Pinpoint the cell where the given text exists, returning its [X, Y] midpoint coordinate. 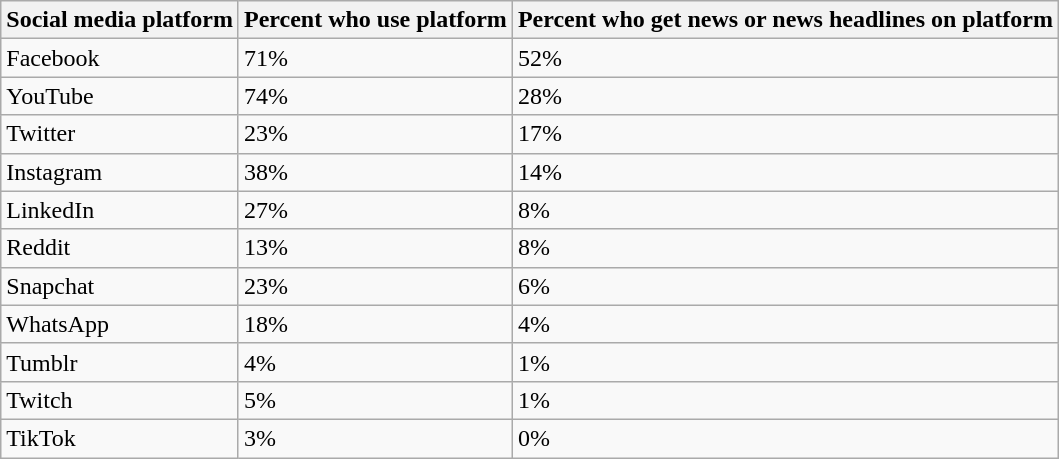
18% [375, 324]
Snapchat [120, 286]
71% [375, 58]
6% [785, 286]
0% [785, 438]
Twitch [120, 400]
3% [375, 438]
Reddit [120, 248]
Tumblr [120, 362]
74% [375, 96]
Instagram [120, 172]
17% [785, 134]
TikTok [120, 438]
Facebook [120, 58]
Percent who use platform [375, 20]
5% [375, 400]
14% [785, 172]
LinkedIn [120, 210]
Twitter [120, 134]
Social media platform [120, 20]
13% [375, 248]
28% [785, 96]
38% [375, 172]
Percent who get news or news headlines on platform [785, 20]
WhatsApp [120, 324]
YouTube [120, 96]
27% [375, 210]
52% [785, 58]
